Extract the [X, Y] coordinate from the center of the cell holding the provided text.  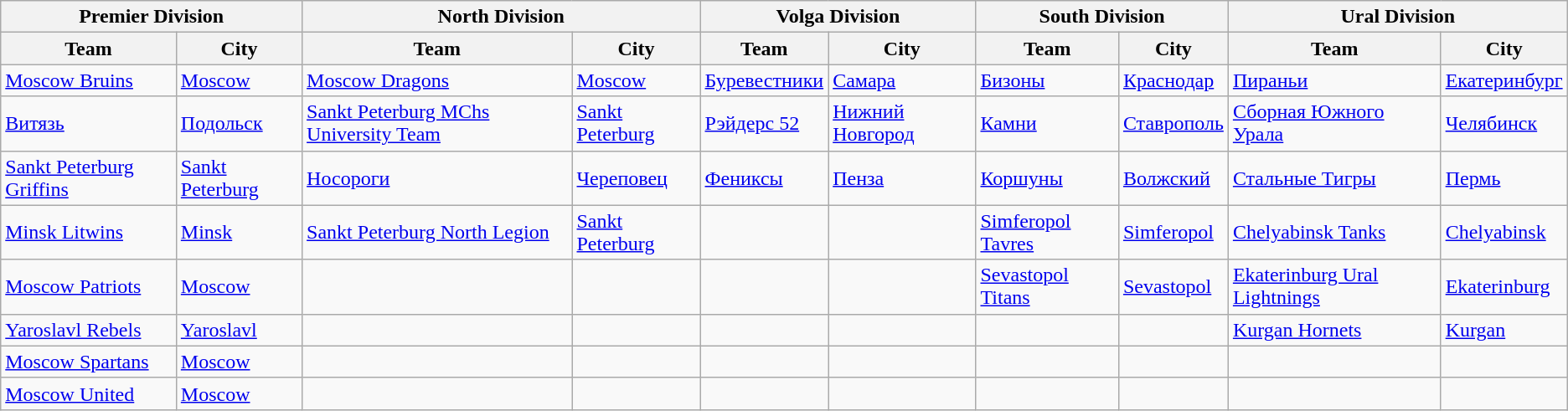
Фениксы [764, 177]
Sankt Peterburg MChs University Team [437, 124]
Стальные Тигры [1334, 177]
Simferopol Tavres [1047, 233]
South Division [1102, 17]
Moscow Patriots [89, 286]
Пенза [902, 177]
Moscow Spartans [89, 362]
Sevastopol [1173, 286]
Череповец [637, 177]
Екатеринбург [1504, 80]
Ekaterinburg [1504, 286]
Носороги [437, 177]
Moscow United [89, 393]
Chelyabinsk [1504, 233]
Minsk Litwins [89, 233]
Ural Division [1397, 17]
North Division [501, 17]
Рэйдерс 52 [764, 124]
Бизоны [1047, 80]
Ekaterinburg Ural Lightnings [1334, 286]
Пермь [1504, 177]
Kurgan Hornets [1334, 330]
Yaroslavl [239, 330]
Витязь [89, 124]
Нижний Новгород [902, 124]
Volga Division [838, 17]
Ставрополь [1173, 124]
Камни [1047, 124]
Самара [902, 80]
Краснодар [1173, 80]
Yaroslavl Rebels [89, 330]
Chelyabinsk Tanks [1334, 233]
Пираньи [1334, 80]
Sankt Peterburg North Legion [437, 233]
Челябинск [1504, 124]
Сборная Южного Урала [1334, 124]
Sevastopol Titans [1047, 286]
Kurgan [1504, 330]
Moscow Bruins [89, 80]
Буревестники [764, 80]
Коршуны [1047, 177]
Sankt Peterburg Griffins [89, 177]
Moscow Dragons [437, 80]
Подольск [239, 124]
Simferopol [1173, 233]
Premier Division [152, 17]
Minsk [239, 233]
Волжский [1173, 177]
